Determine the [x, y] coordinate at the center of the cell enclosing the given text.  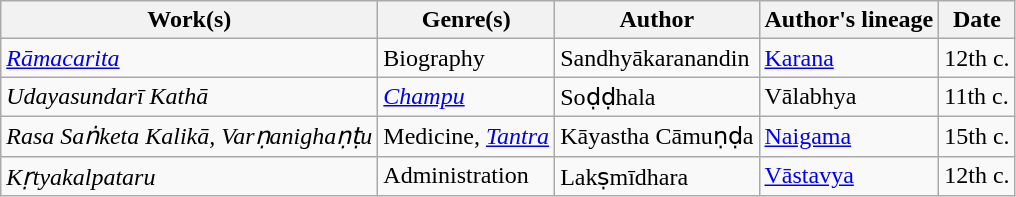
Vālabhya [849, 97]
Genre(s) [466, 20]
15th c. [977, 136]
Date [977, 20]
Medicine, Tantra [466, 136]
Work(s) [190, 20]
Kāyastha Cāmuṇḍa [657, 136]
Author [657, 20]
Rasa Saṅketa Kalikā, Varṇanighaṇṭu [190, 136]
Sandhyākaranandin [657, 58]
Administration [466, 176]
Biography [466, 58]
Soḍḍhala [657, 97]
Kṛtyakalpataru [190, 176]
Udayasundarī Kathā [190, 97]
Vāstavya [849, 176]
Naigama [849, 136]
Karana [849, 58]
Lakṣmīdhara [657, 176]
11th c. [977, 97]
Champu [466, 97]
Rāmacarita [190, 58]
Author's lineage [849, 20]
